Pinpoint the cell where the given text exists, returning its [X, Y] midpoint coordinate. 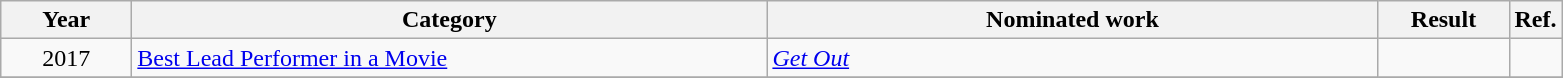
Get Out [1072, 58]
Year [66, 20]
Ref. [1536, 20]
Result [1444, 20]
Nominated work [1072, 20]
Category [450, 20]
2017 [66, 58]
Best Lead Performer in a Movie [450, 58]
